Locate the cell with the specified text and output its (x, y) center coordinate. 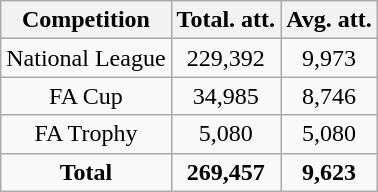
Total (86, 172)
229,392 (226, 58)
Competition (86, 20)
34,985 (226, 96)
FA Trophy (86, 134)
Total. att. (226, 20)
8,746 (330, 96)
269,457 (226, 172)
9,973 (330, 58)
Avg. att. (330, 20)
National League (86, 58)
9,623 (330, 172)
FA Cup (86, 96)
